Output the (X, Y) coordinate of the center of the cell containing the given text.  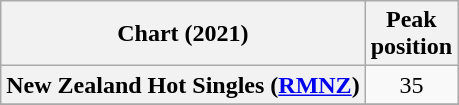
Chart (2021) (183, 34)
Peakposition (411, 34)
35 (411, 85)
New Zealand Hot Singles (RMNZ) (183, 85)
